Extract the (X, Y) coordinate from the center of the cell holding the provided text.  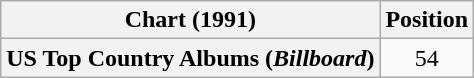
Chart (1991) (190, 20)
Position (427, 20)
54 (427, 58)
US Top Country Albums (Billboard) (190, 58)
